Output the (X, Y) coordinate of the center of the cell containing the given text.  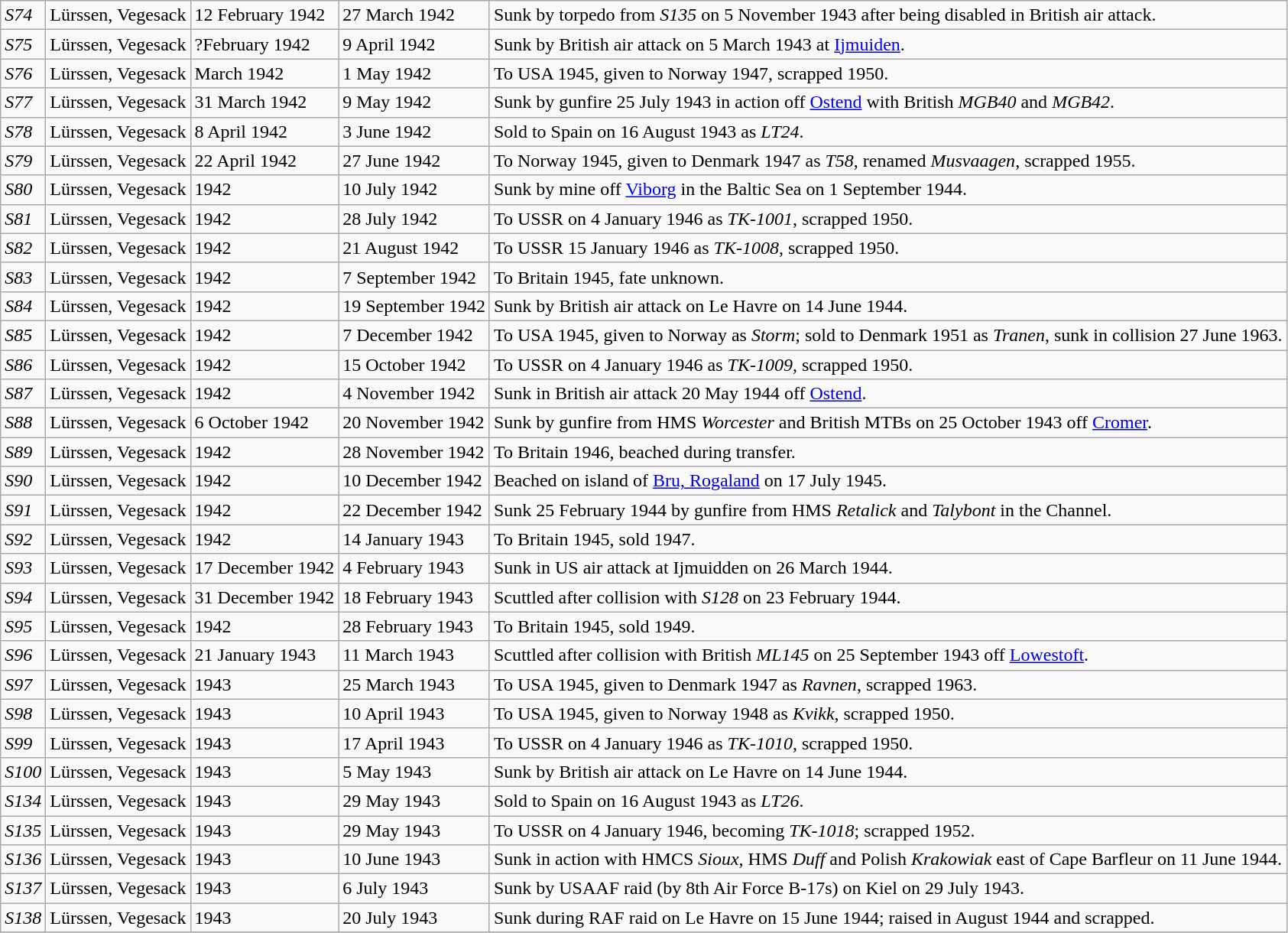
S100 (23, 772)
20 July 1943 (414, 918)
27 June 1942 (414, 161)
S74 (23, 15)
Sunk by torpedo from S135 on 5 November 1943 after being disabled in British air attack. (888, 15)
To USA 1945, given to Norway 1947, scrapped 1950. (888, 73)
Sunk during RAF raid on Le Havre on 15 June 1944; raised in August 1944 and scrapped. (888, 918)
31 March 1942 (264, 102)
S135 (23, 830)
To Britain 1946, beached during transfer. (888, 452)
S83 (23, 277)
S98 (23, 714)
6 July 1943 (414, 889)
28 November 1942 (414, 452)
S84 (23, 306)
14 January 1943 (414, 539)
15 October 1942 (414, 365)
S85 (23, 335)
S94 (23, 597)
17 April 1943 (414, 743)
Scuttled after collision with S128 on 23 February 1944. (888, 597)
Sunk by gunfire from HMS Worcester and British MTBs on 25 October 1943 off Cromer. (888, 423)
18 February 1943 (414, 597)
3 June 1942 (414, 132)
Sunk by British air attack on 5 March 1943 at Ijmuiden. (888, 44)
S79 (23, 161)
S92 (23, 539)
To Britain 1945, sold 1947. (888, 539)
S78 (23, 132)
To USSR on 4 January 1946 as TK-1009, scrapped 1950. (888, 365)
Scuttled after collision with British ML145 on 25 September 1943 off Lowestoft. (888, 655)
31 December 1942 (264, 597)
5 May 1943 (414, 772)
To USSR on 4 January 1946, becoming TK-1018; scrapped 1952. (888, 830)
22 April 1942 (264, 161)
Sold to Spain on 16 August 1943 as LT26. (888, 801)
10 December 1942 (414, 481)
S90 (23, 481)
11 March 1943 (414, 655)
1 May 1942 (414, 73)
To Norway 1945, given to Denmark 1947 as T58, renamed Musvaagen, scrapped 1955. (888, 161)
S87 (23, 394)
S137 (23, 889)
S75 (23, 44)
Sunk by mine off Viborg in the Baltic Sea on 1 September 1944. (888, 190)
21 August 1942 (414, 248)
To USSR 15 January 1946 as TK-1008, scrapped 1950. (888, 248)
10 July 1942 (414, 190)
To USA 1945, given to Norway 1948 as Kvikk, scrapped 1950. (888, 714)
Sunk by USAAF raid (by 8th Air Force B-17s) on Kiel on 29 July 1943. (888, 889)
8 April 1942 (264, 132)
To USSR on 4 January 1946 as TK-1010, scrapped 1950. (888, 743)
19 September 1942 (414, 306)
9 May 1942 (414, 102)
4 February 1943 (414, 568)
To USA 1945, given to Denmark 1947 as Ravnen, scrapped 1963. (888, 684)
S136 (23, 860)
28 July 1942 (414, 219)
S99 (23, 743)
25 March 1943 (414, 684)
S138 (23, 918)
S96 (23, 655)
20 November 1942 (414, 423)
6 October 1942 (264, 423)
S82 (23, 248)
7 September 1942 (414, 277)
27 March 1942 (414, 15)
To Britain 1945, sold 1949. (888, 626)
17 December 1942 (264, 568)
Sold to Spain on 16 August 1943 as LT24. (888, 132)
S93 (23, 568)
S91 (23, 510)
Beached on island of Bru, Rogaland on 17 July 1945. (888, 481)
S97 (23, 684)
?February 1942 (264, 44)
Sunk 25 February 1944 by gunfire from HMS Retalick and Talybont in the Channel. (888, 510)
S80 (23, 190)
S88 (23, 423)
Sunk in British air attack 20 May 1944 off Ostend. (888, 394)
4 November 1942 (414, 394)
22 December 1942 (414, 510)
S89 (23, 452)
S134 (23, 801)
To USA 1945, given to Norway as Storm; sold to Denmark 1951 as Tranen, sunk in collision 27 June 1963. (888, 335)
28 February 1943 (414, 626)
S81 (23, 219)
S76 (23, 73)
Sunk by gunfire 25 July 1943 in action off Ostend with British MGB40 and MGB42. (888, 102)
Sunk in action with HMCS Sioux, HMS Duff and Polish Krakowiak east of Cape Barfleur on 11 June 1944. (888, 860)
7 December 1942 (414, 335)
S77 (23, 102)
12 February 1942 (264, 15)
Sunk in US air attack at Ijmuidden on 26 March 1944. (888, 568)
S86 (23, 365)
S95 (23, 626)
To Britain 1945, fate unknown. (888, 277)
10 April 1943 (414, 714)
March 1942 (264, 73)
21 January 1943 (264, 655)
10 June 1943 (414, 860)
To USSR on 4 January 1946 as TK-1001, scrapped 1950. (888, 219)
9 April 1942 (414, 44)
